From the cell containing the given text, extract its center point as (X, Y) coordinate. 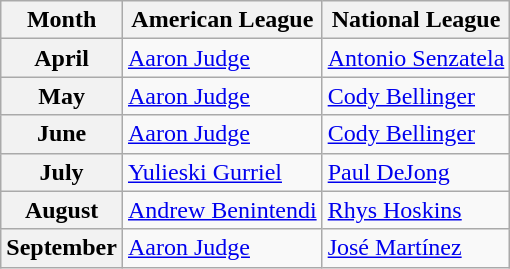
Andrew Benintendi (222, 210)
American League (222, 20)
May (62, 96)
Paul DeJong (416, 172)
Antonio Senzatela (416, 58)
September (62, 248)
July (62, 172)
José Martínez (416, 248)
National League (416, 20)
August (62, 210)
June (62, 134)
Rhys Hoskins (416, 210)
April (62, 58)
Yulieski Gurriel (222, 172)
Month (62, 20)
